From the cell containing the given text, extract its center point as [X, Y] coordinate. 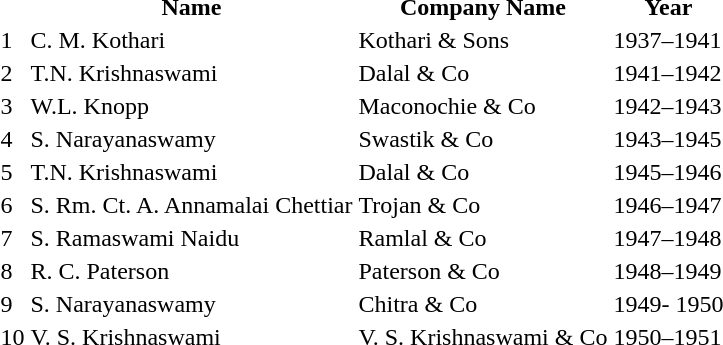
Kothari & Sons [483, 40]
Maconochie & Co [483, 106]
Paterson & Co [483, 271]
R. C. Paterson [192, 271]
Ramlal & Co [483, 238]
C. M. Kothari [192, 40]
W.L. Knopp [192, 106]
S. Ramaswami Naidu [192, 238]
Swastik & Co [483, 139]
Trojan & Co [483, 205]
S. Rm. Ct. A. Annamalai Chettiar [192, 205]
Chitra & Co [483, 304]
